Return (x, y) of the center of cell containing provided text 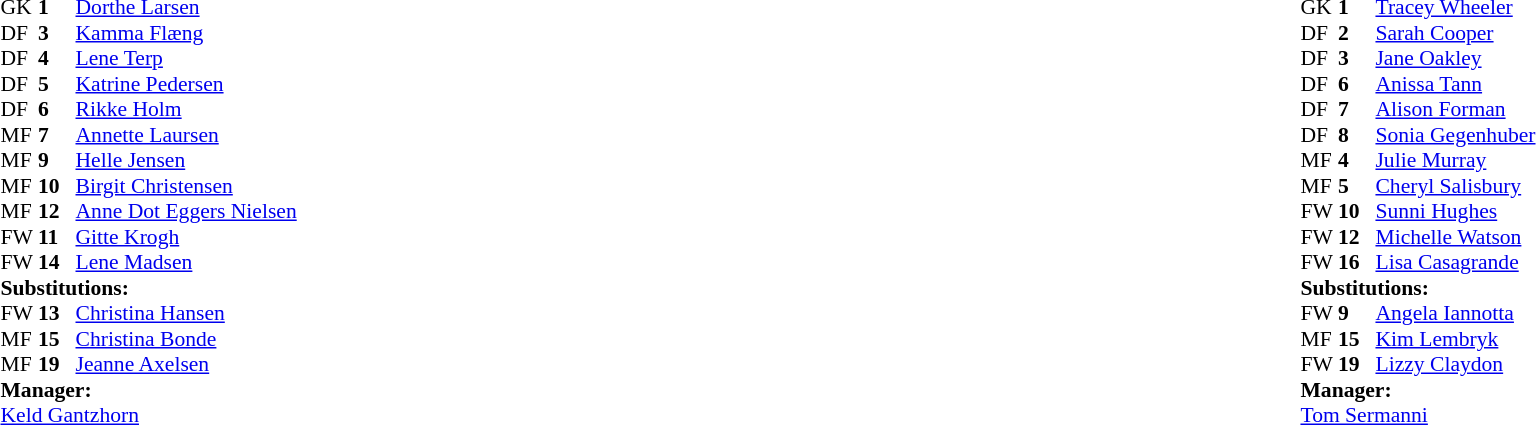
14 (57, 263)
11 (57, 237)
Lene Terp (186, 59)
Rikke Holm (186, 109)
Lene Madsen (186, 263)
Lizzy Claydon (1455, 365)
Anne Dot Eggers Nielsen (186, 211)
Cheryl Salisbury (1455, 186)
Michelle Watson (1455, 237)
Sunni Hughes (1455, 211)
Annette Laursen (186, 135)
Julie Murray (1455, 161)
2 (1357, 33)
Christina Hansen (186, 313)
Angela Iannotta (1455, 313)
Jeanne Axelsen (186, 365)
Sonia Gegenhuber (1455, 135)
Anissa Tann (1455, 84)
Kim Lembryk (1455, 339)
Alison Forman (1455, 109)
Katrine Pedersen (186, 84)
Helle Jensen (186, 161)
13 (57, 313)
16 (1357, 263)
Lisa Casagrande (1455, 263)
8 (1357, 135)
Jane Oakley (1455, 59)
Kamma Flæng (186, 33)
Gitte Krogh (186, 237)
Sarah Cooper (1455, 33)
Birgit Christensen (186, 186)
Christina Bonde (186, 339)
